Extract the [x, y] coordinate from the center of the cell holding the provided text.  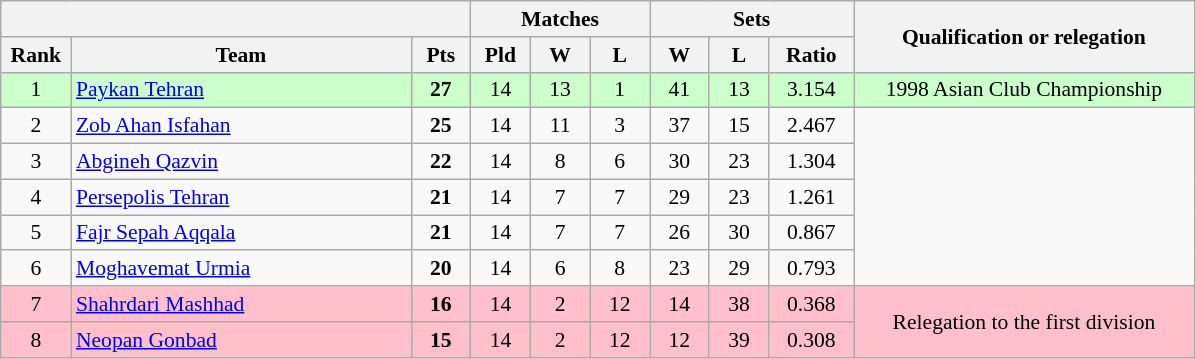
2.467 [812, 126]
Matches [560, 19]
Abgineh Qazvin [241, 162]
26 [680, 233]
3.154 [812, 90]
Zob Ahan Isfahan [241, 126]
4 [36, 197]
Rank [36, 55]
Persepolis Tehran [241, 197]
11 [560, 126]
16 [441, 304]
0.867 [812, 233]
Shahrdari Mashhad [241, 304]
1.304 [812, 162]
Ratio [812, 55]
Team [241, 55]
0.793 [812, 269]
38 [739, 304]
Neopan Gonbad [241, 340]
Fajr Sepah Aqqala [241, 233]
Pld [501, 55]
Moghavemat Urmia [241, 269]
37 [680, 126]
0.308 [812, 340]
0.368 [812, 304]
5 [36, 233]
Paykan Tehran [241, 90]
Sets [752, 19]
39 [739, 340]
Relegation to the first division [1024, 322]
Qualification or relegation [1024, 36]
41 [680, 90]
20 [441, 269]
1998 Asian Club Championship [1024, 90]
22 [441, 162]
27 [441, 90]
25 [441, 126]
1.261 [812, 197]
Pts [441, 55]
